Return [x, y] of the center of cell containing provided text 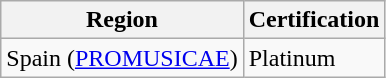
Region [122, 20]
Spain (PROMUSICAE) [122, 58]
Certification [314, 20]
Platinum [314, 58]
